Identify which cell holds the provided text, then report its [x, y] central coordinate. 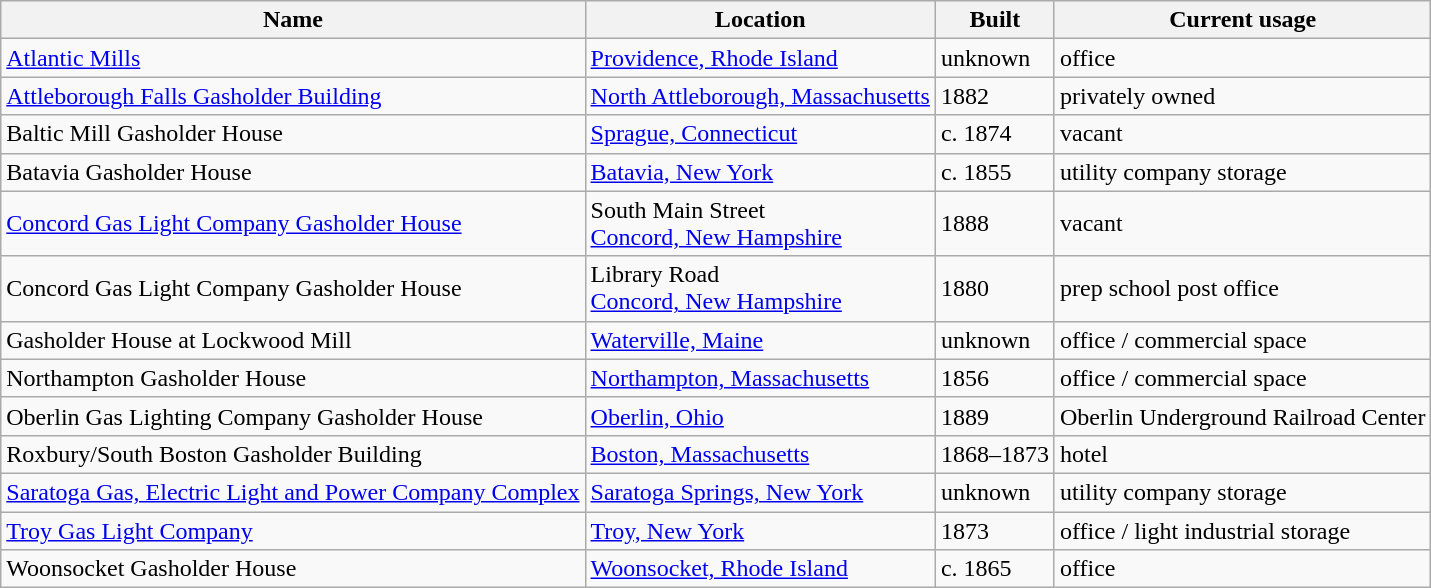
Providence, Rhode Island [760, 58]
Location [760, 20]
c. 1865 [994, 569]
prep school post office [1242, 288]
privately owned [1242, 96]
c. 1855 [994, 172]
c. 1874 [994, 134]
1882 [994, 96]
Atlantic Mills [293, 58]
Saratoga Springs, New York [760, 492]
1888 [994, 224]
Built [994, 20]
1856 [994, 378]
Sprague, Connecticut [760, 134]
1868–1873 [994, 454]
Oberlin, Ohio [760, 416]
Oberlin Gas Lighting Company Gasholder House [293, 416]
1873 [994, 531]
Batavia, New York [760, 172]
hotel [1242, 454]
Troy Gas Light Company [293, 531]
Roxbury/South Boston Gasholder Building [293, 454]
North Attleborough, Massachusetts [760, 96]
Name [293, 20]
Batavia Gasholder House [293, 172]
1880 [994, 288]
South Main StreetConcord, New Hampshire [760, 224]
Library RoadConcord, New Hampshire [760, 288]
Woonsocket, Rhode Island [760, 569]
1889 [994, 416]
Waterville, Maine [760, 340]
Oberlin Underground Railroad Center [1242, 416]
office / light industrial storage [1242, 531]
Saratoga Gas, Electric Light and Power Company Complex [293, 492]
Attleborough Falls Gasholder Building [293, 96]
Baltic Mill Gasholder House [293, 134]
Northampton Gasholder House [293, 378]
Current usage [1242, 20]
Troy, New York [760, 531]
Northampton, Massachusetts [760, 378]
Boston, Massachusetts [760, 454]
Woonsocket Gasholder House [293, 569]
Gasholder House at Lockwood Mill [293, 340]
